Provide the [X, Y] coordinate of the cell's center where the given text is located.  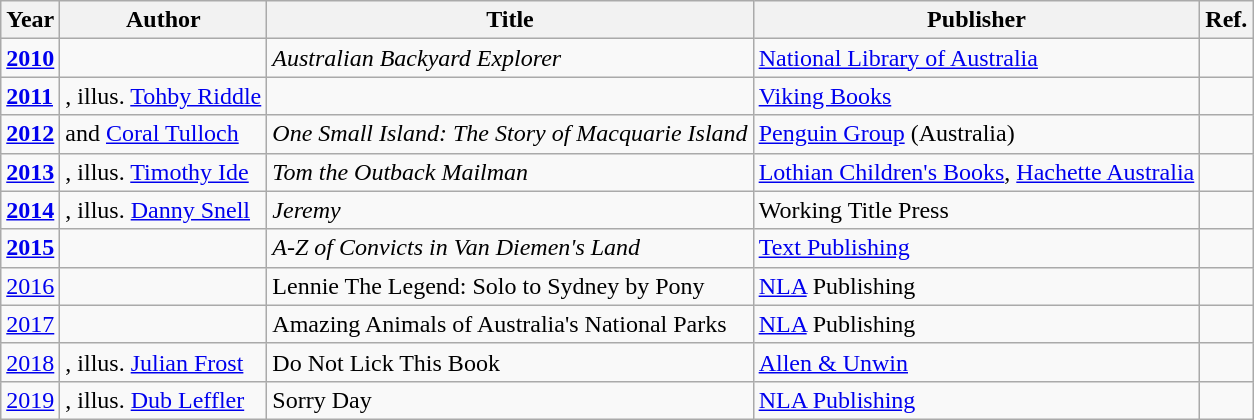
Ref. [1226, 20]
2010 [30, 58]
Penguin Group (Australia) [976, 134]
Working Title Press [976, 210]
A-Z of Convicts in Van Diemen's Land [510, 248]
Author [164, 20]
2018 [30, 362]
2016 [30, 286]
2012 [30, 134]
National Library of Australia [976, 58]
Do Not Lick This Book [510, 362]
Tom the Outback Mailman [510, 172]
Amazing Animals of Australia's National Parks [510, 324]
2014 [30, 210]
One Small Island: The Story of Macquarie Island [510, 134]
, illus. Dub Leffler [164, 400]
and Coral Tulloch [164, 134]
2015 [30, 248]
Jeremy [510, 210]
, illus. Tohby Riddle [164, 96]
, illus. Danny Snell [164, 210]
Year [30, 20]
Sorry Day [510, 400]
2017 [30, 324]
2019 [30, 400]
2013 [30, 172]
Lennie The Legend: Solo to Sydney by Pony [510, 286]
Publisher [976, 20]
2011 [30, 96]
Text Publishing [976, 248]
Lothian Children's Books, Hachette Australia [976, 172]
, illus. Timothy Ide [164, 172]
Title [510, 20]
Australian Backyard Explorer [510, 58]
Viking Books [976, 96]
, illus. Julian Frost [164, 362]
Allen & Unwin [976, 362]
